Pinpoint the cell where the given text exists, returning its [X, Y] midpoint coordinate. 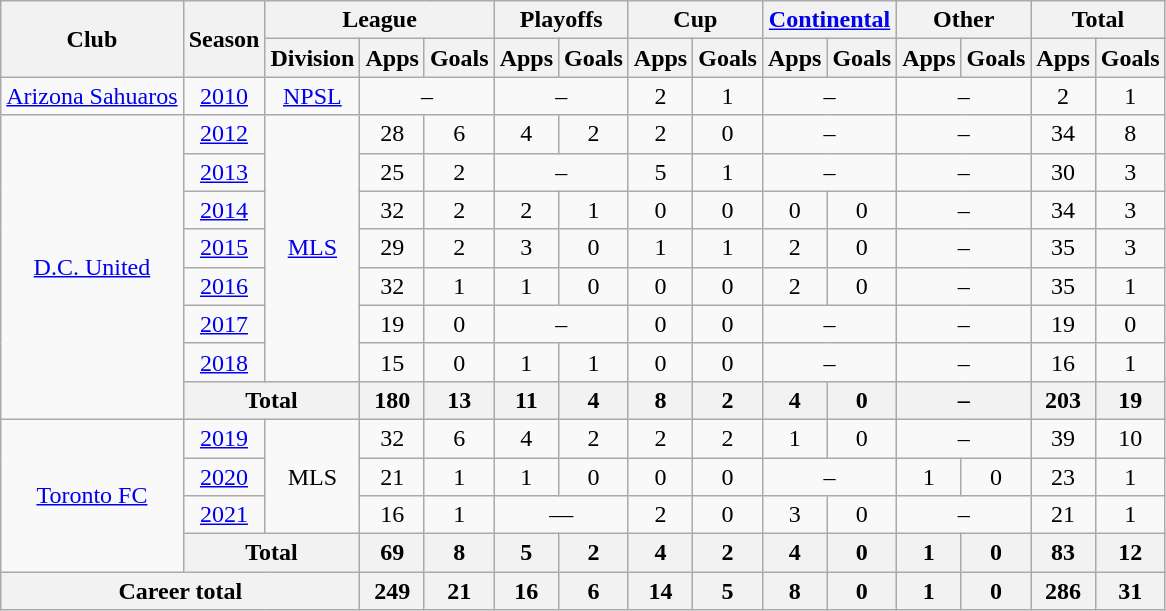
Arizona Sahuaros [92, 96]
Career total [180, 591]
29 [392, 248]
NPSL [312, 96]
— [561, 515]
Season [224, 39]
2015 [224, 248]
203 [1063, 400]
2021 [224, 515]
15 [392, 362]
Playoffs [561, 20]
Toronto FC [92, 495]
14 [660, 591]
10 [1130, 438]
Club [92, 39]
12 [1130, 553]
31 [1130, 591]
28 [392, 134]
2013 [224, 172]
Division [312, 58]
69 [392, 553]
Continental [829, 20]
286 [1063, 591]
2018 [224, 362]
39 [1063, 438]
180 [392, 400]
83 [1063, 553]
11 [526, 400]
2014 [224, 210]
D.C. United [92, 267]
Cup [695, 20]
2016 [224, 286]
League [380, 20]
25 [392, 172]
23 [1063, 477]
30 [1063, 172]
2012 [224, 134]
2010 [224, 96]
2019 [224, 438]
249 [392, 591]
2020 [224, 477]
Other [964, 20]
13 [459, 400]
2017 [224, 324]
